Pinpoint the cell where the given text exists, returning its (X, Y) midpoint coordinate. 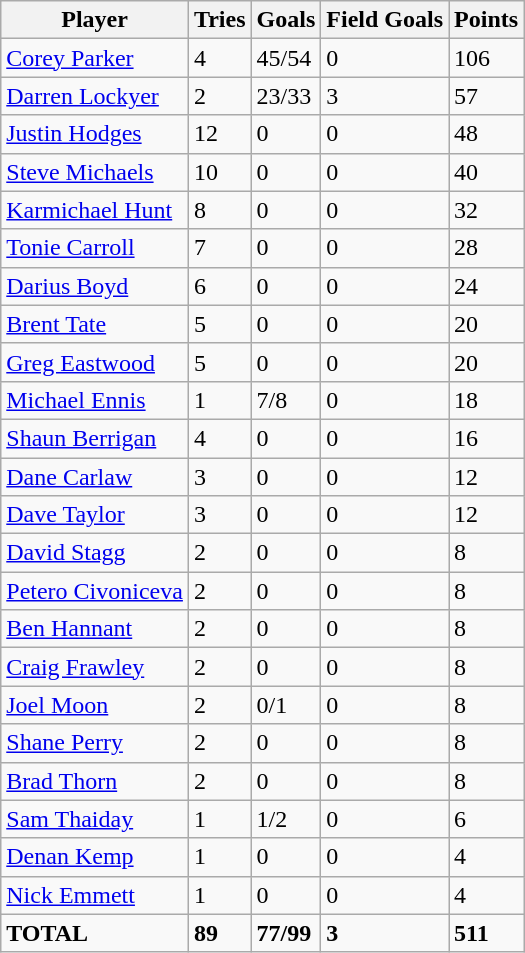
24 (486, 286)
Points (486, 20)
106 (486, 58)
48 (486, 134)
77/99 (286, 933)
Denan Kemp (95, 857)
Brad Thorn (95, 781)
TOTAL (95, 933)
0/1 (286, 705)
Dave Taylor (95, 515)
Darren Lockyer (95, 96)
Nick Emmett (95, 895)
45/54 (286, 58)
16 (486, 438)
Sam Thaiday (95, 819)
18 (486, 400)
1/2 (286, 819)
David Stagg (95, 553)
Justin Hodges (95, 134)
Craig Frawley (95, 667)
Corey Parker (95, 58)
Petero Civoniceva (95, 591)
7 (220, 248)
Brent Tate (95, 324)
40 (486, 172)
Karmichael Hunt (95, 210)
57 (486, 96)
Steve Michaels (95, 172)
Shaun Berrigan (95, 438)
Dane Carlaw (95, 477)
Goals (286, 20)
89 (220, 933)
511 (486, 933)
Tonie Carroll (95, 248)
28 (486, 248)
Player (95, 20)
Ben Hannant (95, 629)
Shane Perry (95, 743)
10 (220, 172)
Darius Boyd (95, 286)
23/33 (286, 96)
Greg Eastwood (95, 362)
Tries (220, 20)
Michael Ennis (95, 400)
Joel Moon (95, 705)
Field Goals (385, 20)
32 (486, 210)
7/8 (286, 400)
